Pinpoint the cell where the given text exists, returning its [x, y] midpoint coordinate. 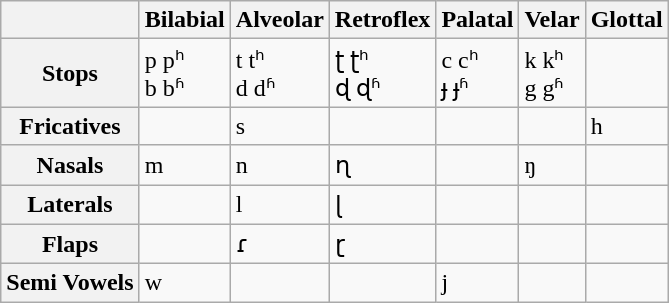
ɭ [382, 204]
ɾ [280, 244]
ɽ [382, 244]
ɳ [382, 165]
Stops [70, 73]
Palatal [478, 20]
Nasals [70, 165]
Bilabial [184, 20]
t tʰd dʱ [280, 73]
m [184, 165]
Alveolar [280, 20]
s [280, 126]
l [280, 204]
w [184, 283]
p pʰb bʱ [184, 73]
ŋ [552, 165]
Semi Vowels [70, 283]
j [478, 283]
n [280, 165]
k kʰg gʱ [552, 73]
Laterals [70, 204]
ʈ ʈʰɖ ɖʱ [382, 73]
h [626, 126]
c cʰɟ ɟʱ [478, 73]
Flaps [70, 244]
Velar [552, 20]
Retroflex [382, 20]
Glottal [626, 20]
Fricatives [70, 126]
